Return the [x, y] coordinate for the center point of the cell that contains the specified text.  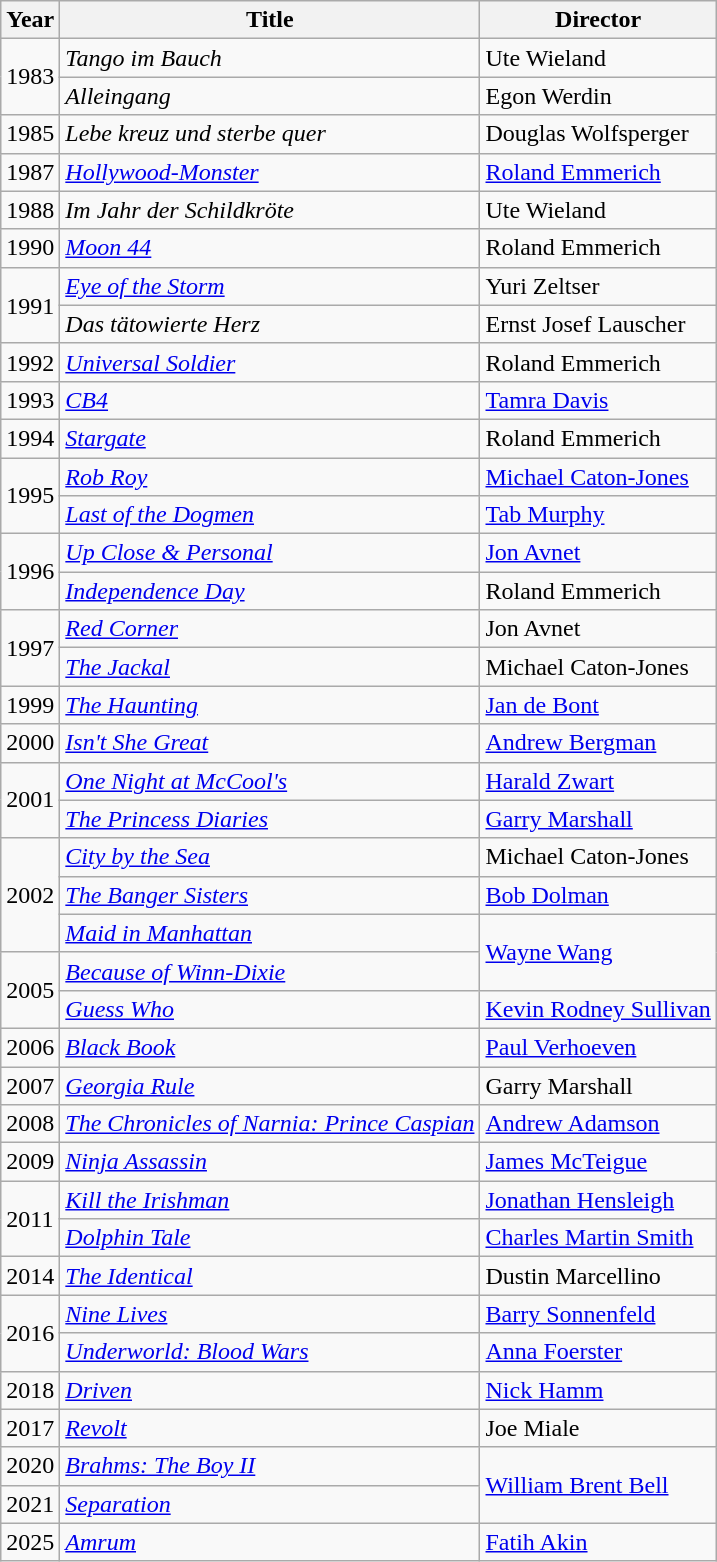
Jonathan Hensleigh [598, 1200]
Separation [270, 1504]
Douglas Wolfsperger [598, 134]
James McTeigue [598, 1162]
City by the Sea [270, 857]
2000 [30, 743]
2020 [30, 1466]
Last of the Dogmen [270, 515]
Tango im Bauch [270, 58]
Lebe kreuz und sterbe quer [270, 134]
Because of Winn-Dixie [270, 971]
Universal Soldier [270, 362]
Andrew Bergman [598, 743]
The Jackal [270, 667]
Amrum [270, 1542]
Kill the Irishman [270, 1200]
Wayne Wang [598, 952]
Im Jahr der Schildkröte [270, 210]
The Princess Diaries [270, 819]
1988 [30, 210]
Maid in Manhattan [270, 933]
Tamra Davis [598, 400]
Revolt [270, 1428]
Rob Roy [270, 477]
Dolphin Tale [270, 1238]
1996 [30, 572]
Anna Foerster [598, 1352]
2011 [30, 1219]
Yuri Zeltser [598, 286]
1993 [30, 400]
Guess Who [270, 1009]
Year [30, 20]
1994 [30, 438]
Eye of the Storm [270, 286]
The Identical [270, 1276]
One Night at McCool's [270, 781]
Up Close & Personal [270, 553]
2009 [30, 1162]
Andrew Adamson [598, 1124]
Georgia Rule [270, 1085]
Driven [270, 1390]
2025 [30, 1542]
Tab Murphy [598, 515]
2006 [30, 1047]
Director [598, 20]
Hollywood-Monster [270, 172]
1997 [30, 648]
Fatih Akin [598, 1542]
1987 [30, 172]
Bob Dolman [598, 895]
Title [270, 20]
2005 [30, 990]
Egon Werdin [598, 96]
Stargate [270, 438]
1985 [30, 134]
2001 [30, 800]
Das tätowierte Herz [270, 324]
Harald Zwart [598, 781]
The Haunting [270, 705]
1999 [30, 705]
2008 [30, 1124]
Alleingang [270, 96]
CB4 [270, 400]
Moon 44 [270, 248]
Isn't She Great [270, 743]
The Chronicles of Narnia: Prince Caspian [270, 1124]
2018 [30, 1390]
Black Book [270, 1047]
Ninja Assassin [270, 1162]
Paul Verhoeven [598, 1047]
1990 [30, 248]
2017 [30, 1428]
1983 [30, 77]
Dustin Marcellino [598, 1276]
Nick Hamm [598, 1390]
2014 [30, 1276]
2021 [30, 1504]
Nine Lives [270, 1314]
1995 [30, 496]
2016 [30, 1333]
2007 [30, 1085]
The Banger Sisters [270, 895]
1992 [30, 362]
Brahms: The Boy II [270, 1466]
2002 [30, 895]
Underworld: Blood Wars [270, 1352]
Ernst Josef Lauscher [598, 324]
Charles Martin Smith [598, 1238]
Independence Day [270, 591]
Jan de Bont [598, 705]
Joe Miale [598, 1428]
Kevin Rodney Sullivan [598, 1009]
Barry Sonnenfeld [598, 1314]
Red Corner [270, 629]
William Brent Bell [598, 1485]
1991 [30, 305]
